Detect which cell encompasses the target text, then output its (X, Y) center coordinate. 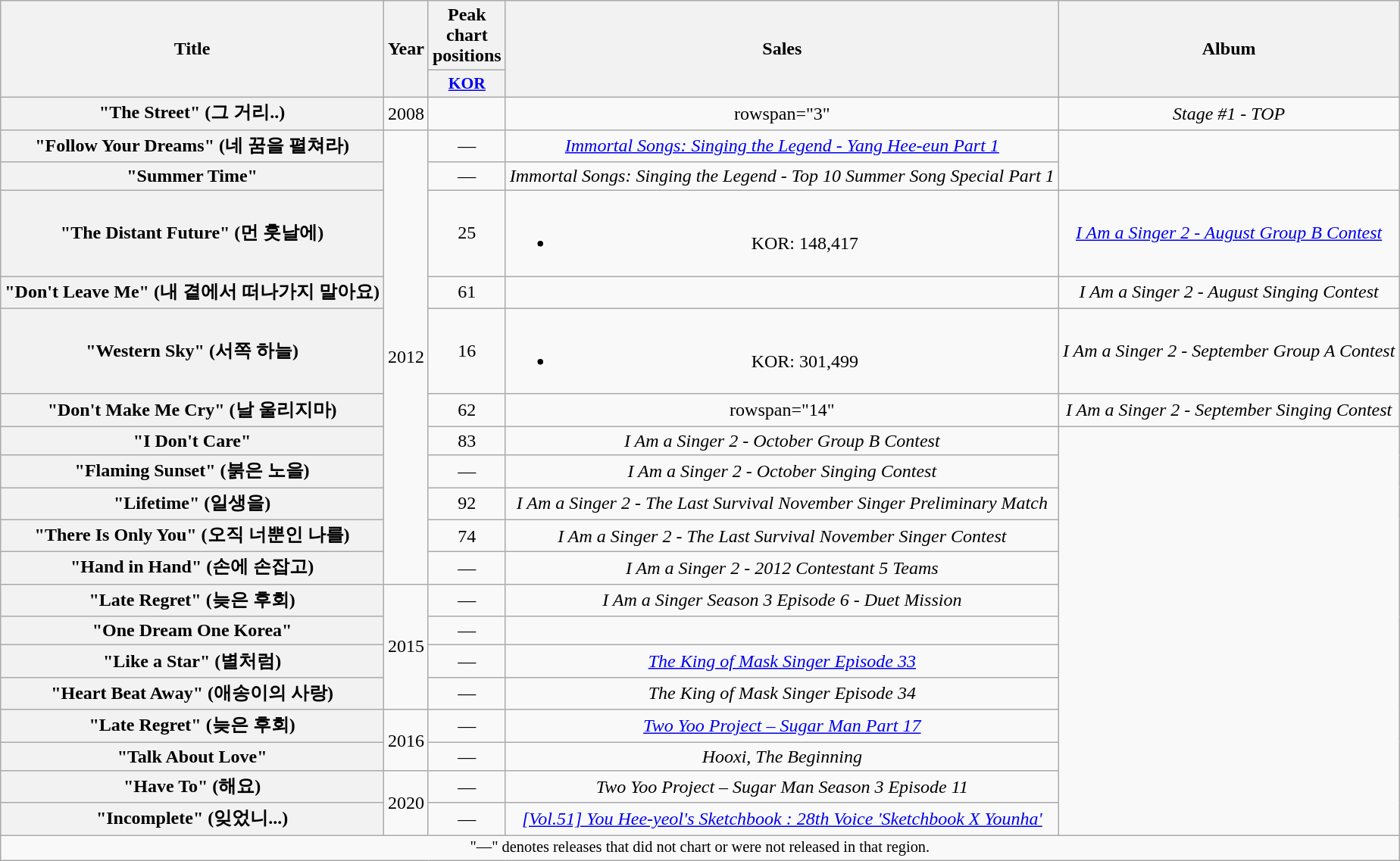
I Am a Singer 2 - August Group B Contest (1229, 233)
Two Yoo Project – Sugar Man Season 3 Episode 11 (782, 788)
Two Yoo Project – Sugar Man Part 17 (782, 725)
2020 (406, 803)
Title (192, 49)
2015 (406, 647)
I Am a Singer 2 - The Last Survival November Singer Preliminary Match (782, 504)
I Am a Singer 2 - September Group A Contest (1229, 351)
"Don't Make Me Cry" (날 울리지마) (192, 410)
Immortal Songs: Singing the Legend - Yang Hee-eun Part 1 (782, 145)
"Talk About Love" (192, 756)
"Like a Star" (별처럼) (192, 662)
Hooxi, The Beginning (782, 756)
"The Street" (그 거리..) (192, 114)
Album (1229, 49)
2016 (406, 741)
The King of Mask Singer Episode 34 (782, 694)
2012 (406, 357)
"Hand in Hand" (손에 손잡고) (192, 568)
61 (467, 292)
[Vol.51] You Hee-yeol's Sketchbook : 28th Voice 'Sketchbook X Younha' (782, 819)
"Follow Your Dreams" (네 꿈을 펼쳐라) (192, 145)
74 (467, 536)
Immortal Songs: Singing the Legend - Top 10 Summer Song Special Part 1 (782, 176)
"Flaming Sunset" (붉은 노을) (192, 471)
25 (467, 233)
Peak chart positions (467, 36)
"Incomplete" (잊었니...) (192, 819)
The King of Mask Singer Episode 33 (782, 662)
"Don't Leave Me" (내 곁에서 떠나가지 말아요) (192, 292)
"Heart Beat Away" (애송이의 사랑) (192, 694)
Year (406, 49)
KOR: 301,499 (782, 351)
"Lifetime" (일생을) (192, 504)
"I Don't Care" (192, 441)
62 (467, 410)
KOR: 148,417 (782, 233)
"Western Sky" (서쪽 하늘) (192, 351)
83 (467, 441)
KOR (467, 84)
I Am a Singer 2 - The Last Survival November Singer Contest (782, 536)
I Am a Singer 2 - August Singing Contest (1229, 292)
rowspan="14" (782, 410)
92 (467, 504)
I Am a Singer 2 - September Singing Contest (1229, 410)
"There Is Only You" (오직 너뿐인 나를) (192, 536)
"—" denotes releases that did not chart or were not released in that region. (700, 848)
rowspan="3" (782, 114)
"Have To" (해요) (192, 788)
I Am a Singer Season 3 Episode 6 - Duet Mission (782, 600)
"One Dream One Korea" (192, 631)
I Am a Singer 2 - October Singing Contest (782, 471)
"Summer Time" (192, 176)
I Am a Singer 2 - October Group B Contest (782, 441)
I Am a Singer 2 - 2012 Contestant 5 Teams (782, 568)
"The Distant Future" (먼 훗날에) (192, 233)
16 (467, 351)
Sales (782, 49)
2008 (406, 114)
Stage #1 - TOP (1229, 114)
